Find where the given text appears and provide that cell's center as [X, Y] coordinate. 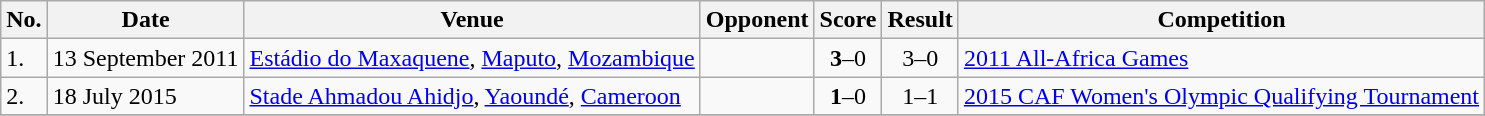
2011 All-Africa Games [1221, 58]
1–1 [920, 96]
2015 CAF Women's Olympic Qualifying Tournament [1221, 96]
18 July 2015 [146, 96]
No. [24, 20]
Estádio do Maxaquene, Maputo, Mozambique [472, 58]
Opponent [757, 20]
1. [24, 58]
Date [146, 20]
Venue [472, 20]
Competition [1221, 20]
13 September 2011 [146, 58]
2. [24, 96]
Stade Ahmadou Ahidjo, Yaoundé, Cameroon [472, 96]
1–0 [848, 96]
Result [920, 20]
Score [848, 20]
